Determine the [X, Y] coordinate at the center of the cell enclosing the given text.  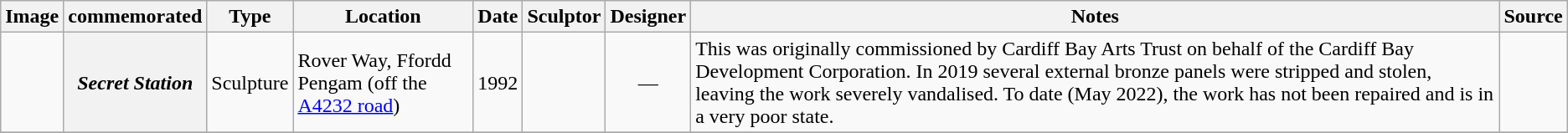
commemorated [136, 17]
1992 [498, 82]
Location [384, 17]
Sculpture [250, 82]
Image [32, 17]
— [648, 82]
Type [250, 17]
Date [498, 17]
Secret Station [136, 82]
Designer [648, 17]
Sculptor [565, 17]
Source [1533, 17]
Rover Way, Ffordd Pengam (off the A4232 road) [384, 82]
Notes [1096, 17]
